Identify which cell holds the provided text, then report its (X, Y) central coordinate. 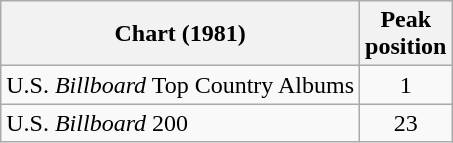
23 (406, 123)
Chart (1981) (180, 34)
Peakposition (406, 34)
U.S. Billboard 200 (180, 123)
1 (406, 85)
U.S. Billboard Top Country Albums (180, 85)
